Output the [x, y] coordinate of the center of the cell containing the given text.  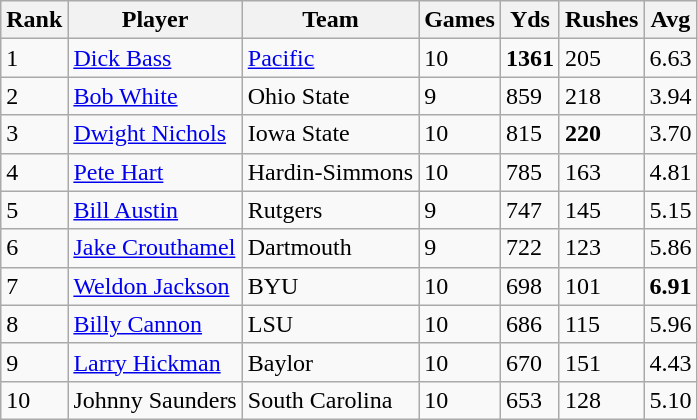
BYU [330, 286]
218 [601, 96]
4.81 [670, 172]
Johnny Saunders [155, 400]
Player [155, 20]
220 [601, 134]
815 [530, 134]
722 [530, 248]
3 [34, 134]
747 [530, 210]
4.43 [670, 362]
785 [530, 172]
Avg [670, 20]
5.10 [670, 400]
Dwight Nichols [155, 134]
5 [34, 210]
South Carolina [330, 400]
5.86 [670, 248]
Jake Crouthamel [155, 248]
7 [34, 286]
8 [34, 324]
Billy Cannon [155, 324]
6.63 [670, 58]
Ohio State [330, 96]
101 [601, 286]
Baylor [330, 362]
670 [530, 362]
Dartmouth [330, 248]
115 [601, 324]
128 [601, 400]
Weldon Jackson [155, 286]
Hardin-Simmons [330, 172]
151 [601, 362]
Pete Hart [155, 172]
LSU [330, 324]
6.91 [670, 286]
Yds [530, 20]
Pacific [330, 58]
Rushes [601, 20]
1 [34, 58]
3.70 [670, 134]
6 [34, 248]
Bill Austin [155, 210]
Iowa State [330, 134]
2 [34, 96]
4 [34, 172]
653 [530, 400]
Team [330, 20]
145 [601, 210]
859 [530, 96]
5.15 [670, 210]
163 [601, 172]
1361 [530, 58]
Games [460, 20]
686 [530, 324]
Rank [34, 20]
3.94 [670, 96]
Dick Bass [155, 58]
698 [530, 286]
Larry Hickman [155, 362]
205 [601, 58]
Rutgers [330, 210]
Bob White [155, 96]
5.96 [670, 324]
123 [601, 248]
